Search for the cell housing the specified text and yield its (X, Y) center coordinate. 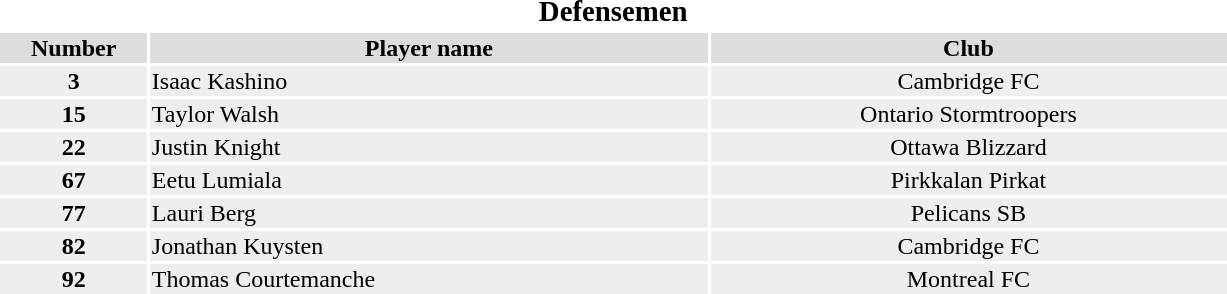
Lauri Berg (428, 213)
Player name (428, 48)
Montreal FC (968, 279)
Taylor Walsh (428, 114)
Ontario Stormtroopers (968, 114)
82 (74, 246)
Thomas Courtemanche (428, 279)
67 (74, 180)
77 (74, 213)
3 (74, 81)
Justin Knight (428, 147)
Ottawa Blizzard (968, 147)
Jonathan Kuysten (428, 246)
15 (74, 114)
92 (74, 279)
Eetu Lumiala (428, 180)
Isaac Kashino (428, 81)
Pelicans SB (968, 213)
22 (74, 147)
Pirkkalan Pirkat (968, 180)
Number (74, 48)
Club (968, 48)
